Detect which cell encompasses the target text, then output its [x, y] center coordinate. 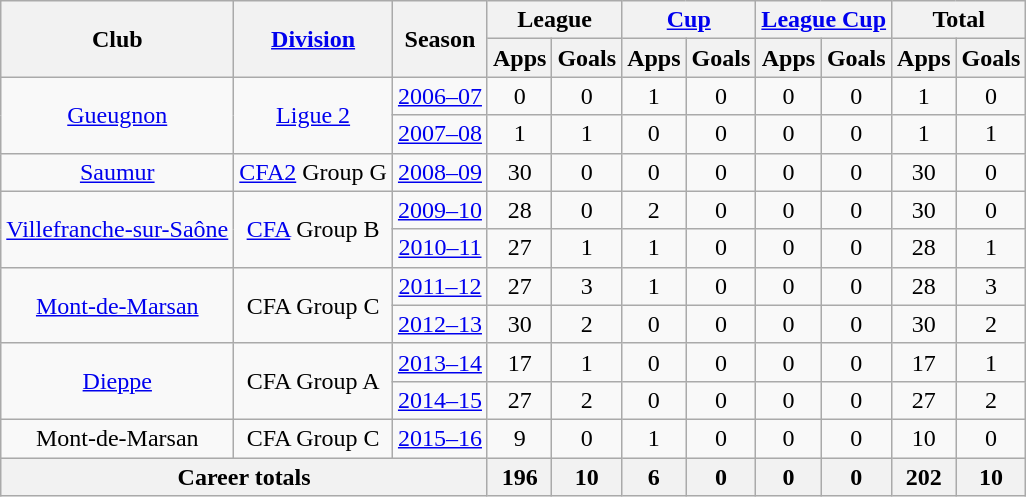
2009–10 [440, 210]
Total [959, 20]
Season [440, 39]
Career totals [244, 477]
League Cup [824, 20]
CFA2 Group G [314, 172]
2008–09 [440, 172]
Saumur [118, 172]
2006–07 [440, 96]
6 [654, 477]
Club [118, 39]
2013–14 [440, 362]
CFA Group B [314, 229]
2014–15 [440, 400]
2012–13 [440, 324]
Dieppe [118, 381]
Gueugnon [118, 115]
Division [314, 39]
2007–08 [440, 134]
202 [924, 477]
9 [519, 438]
League [554, 20]
CFA Group A [314, 381]
2011–12 [440, 286]
196 [519, 477]
2015–16 [440, 438]
Ligue 2 [314, 115]
Cup [689, 20]
Villefranche-sur-Saône [118, 229]
2010–11 [440, 248]
